Determine the [x, y] coordinate at the center of the cell enclosing the given text.  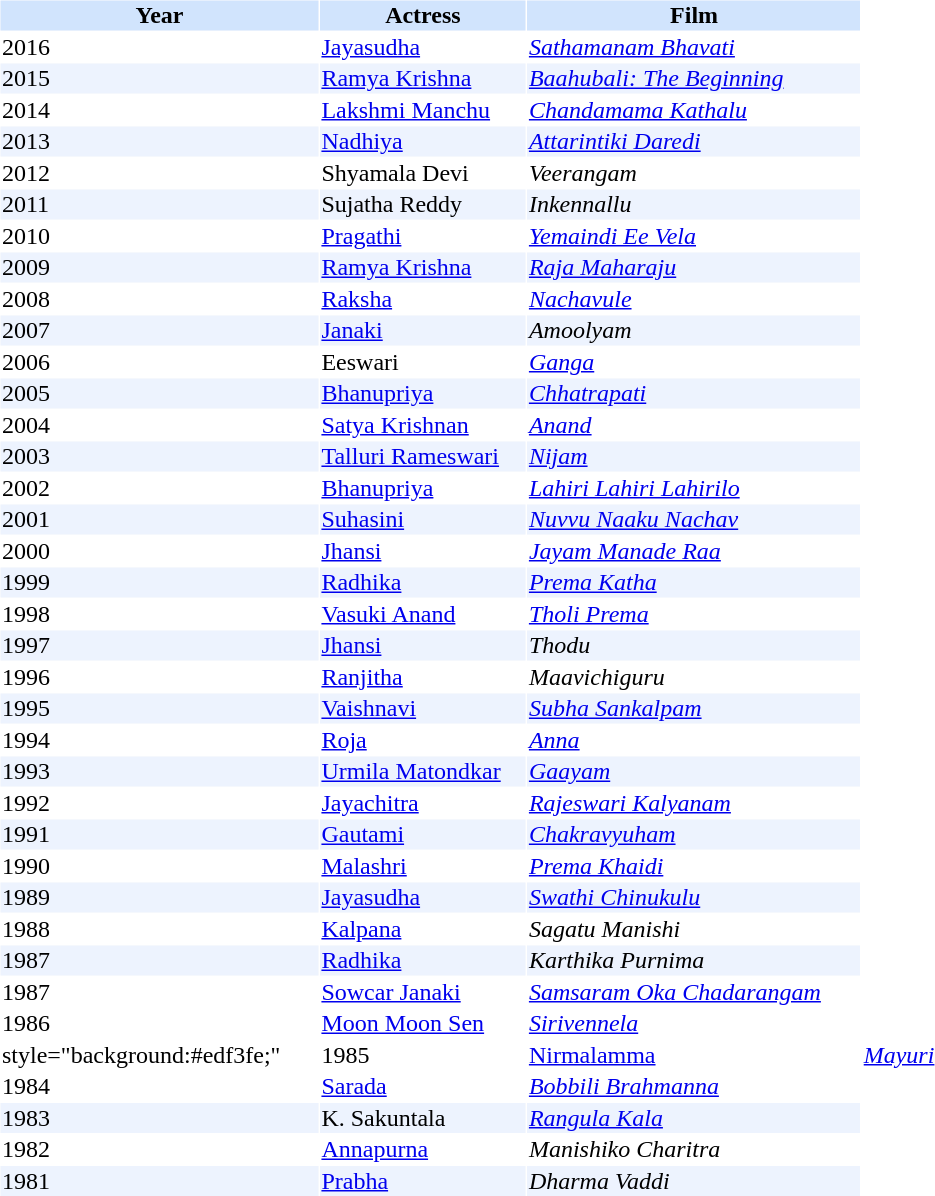
Vaishnavi [423, 709]
Pragathi [423, 236]
K. Sakuntala [423, 1118]
2006 [159, 362]
Gaayam [694, 771]
1984 [159, 1087]
Samsaram Oka Chadarangam [694, 992]
Ranjitha [423, 677]
Yemaindi Ee Vela [694, 236]
1986 [159, 1023]
1983 [159, 1118]
Malashri [423, 866]
2009 [159, 267]
Jayachitra [423, 803]
style="background:#edf3fe;" [159, 1055]
2000 [159, 551]
Karthika Purnima [694, 961]
Prabha [423, 1181]
1991 [159, 835]
Sirivennela [694, 1023]
Roja [423, 740]
2003 [159, 457]
Prema Khaidi [694, 866]
Nirmalamma [694, 1055]
Shyamala Devi [423, 173]
1981 [159, 1181]
Baahubali: The Beginning [694, 79]
Lahiri Lahiri Lahirilo [694, 488]
Nachavule [694, 299]
Ganga [694, 362]
Dharma Vaddi [694, 1181]
Nuvvu Naaku Nachav [694, 519]
Kalpana [423, 929]
Nadhiya [423, 141]
Janaki [423, 331]
Amoolyam [694, 331]
Actress [423, 15]
2008 [159, 299]
2014 [159, 110]
Nijam [694, 457]
Urmila Matondkar [423, 771]
Veerangam [694, 173]
2001 [159, 519]
Maavichiguru [694, 677]
1992 [159, 803]
Talluri Rameswari [423, 457]
Chhatrapati [694, 393]
Inkennallu [694, 205]
Lakshmi Manchu [423, 110]
Eeswari [423, 362]
Vasuki Anand [423, 614]
1999 [159, 583]
Sathamanam Bhavati [694, 47]
Thodu [694, 645]
2004 [159, 425]
Chandamama Kathalu [694, 110]
Film [694, 15]
2016 [159, 47]
Moon Moon Sen [423, 1023]
1982 [159, 1149]
1995 [159, 709]
Swathi Chinukulu [694, 897]
1996 [159, 677]
Bobbili Brahmanna [694, 1087]
1989 [159, 897]
Anna [694, 740]
Gautami [423, 835]
1997 [159, 645]
1993 [159, 771]
Rangula Kala [694, 1118]
Rajeswari Kalyanam [694, 803]
Jayam Manade Raa [694, 551]
2007 [159, 331]
Anand [694, 425]
Sujatha Reddy [423, 205]
1998 [159, 614]
Sowcar Janaki [423, 992]
Tholi Prema [694, 614]
Chakravyuham [694, 835]
1985 [423, 1055]
1990 [159, 866]
2013 [159, 141]
Subha Sankalpam [694, 709]
1994 [159, 740]
Year [159, 15]
Manishiko Charitra [694, 1149]
Raksha [423, 299]
Satya Krishnan [423, 425]
2005 [159, 393]
Annapurna [423, 1149]
2015 [159, 79]
Sarada [423, 1087]
2011 [159, 205]
Sagatu Manishi [694, 929]
Raja Maharaju [694, 267]
Attarintiki Daredi [694, 141]
1988 [159, 929]
2012 [159, 173]
Suhasini [423, 519]
Prema Katha [694, 583]
2002 [159, 488]
2010 [159, 236]
